For the text-containing cell, return its midpoint in (X, Y) coordinate format. 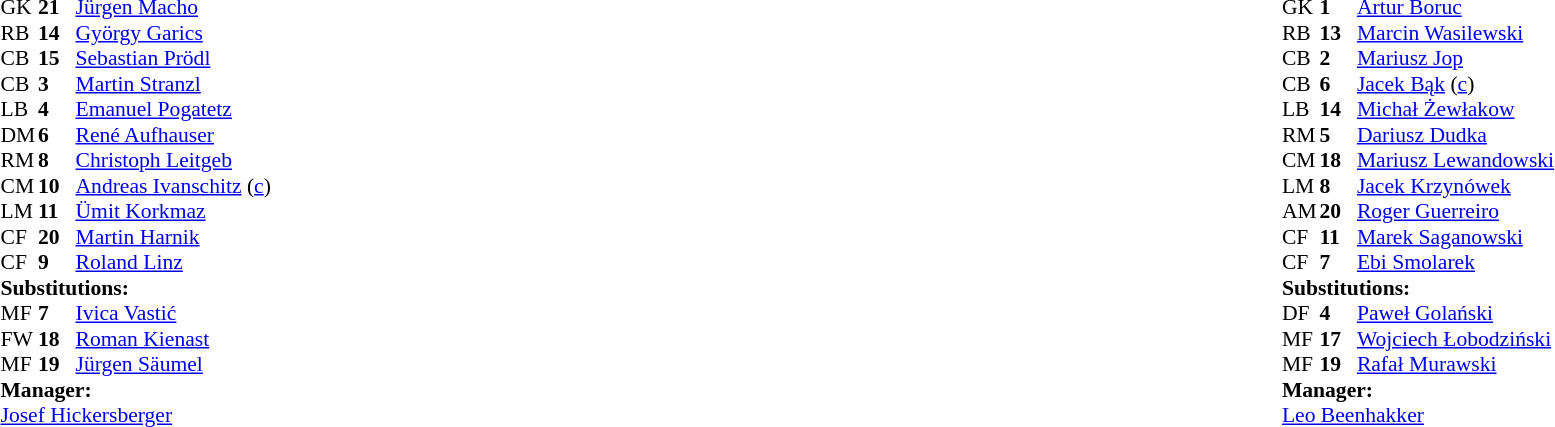
Mariusz Jop (1456, 59)
FW (19, 339)
Sebastian Prödl (174, 59)
Martin Stranzl (174, 84)
Dariusz Dudka (1456, 135)
Michał Żewłakow (1456, 109)
Rafał Murawski (1456, 365)
Jacek Krzynówek (1456, 186)
Paweł Golański (1456, 313)
Roman Kienast (174, 339)
Ümit Korkmaz (174, 211)
Jacek Bąk (c) (1456, 84)
Christoph Leitgeb (174, 161)
Marek Saganowski (1456, 237)
Roger Guerreiro (1456, 211)
Roland Linz (174, 263)
17 (1338, 339)
15 (57, 59)
Ivica Vastić (174, 313)
Ebi Smolarek (1456, 263)
13 (1338, 33)
Marcin Wasilewski (1456, 33)
Mariusz Lewandowski (1456, 161)
10 (57, 186)
Jürgen Säumel (174, 365)
Martin Harnik (174, 237)
Andreas Ivanschitz (c) (174, 186)
DF (1301, 313)
René Aufhauser (174, 135)
AM (1301, 211)
DM (19, 135)
5 (1338, 135)
Wojciech Łobodziński (1456, 339)
2 (1338, 59)
3 (57, 84)
9 (57, 263)
Emanuel Pogatetz (174, 109)
György Garics (174, 33)
